Pinpoint the cell where the given text exists, returning its [x, y] midpoint coordinate. 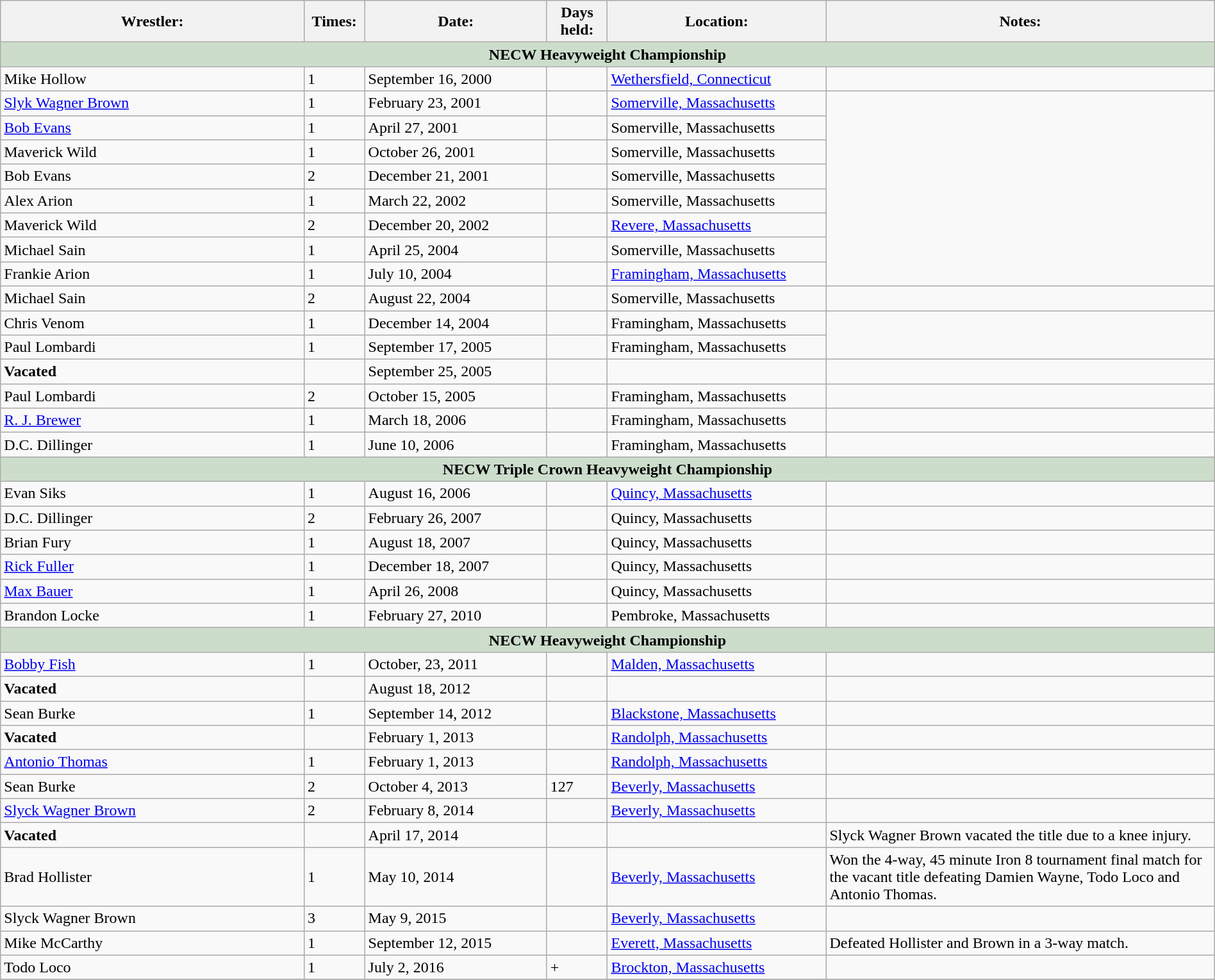
Alex Arion [153, 201]
Max Bauer [153, 591]
R. J. Brewer [153, 420]
April 25, 2004 [456, 249]
Notes: [1020, 22]
September 25, 2005 [456, 372]
September 14, 2012 [456, 713]
December 20, 2002 [456, 225]
Wethersfield, Connecticut [716, 79]
Mike McCarthy [153, 943]
February 23, 2001 [456, 103]
Location: [716, 22]
Bobby Fish [153, 664]
Brad Hollister [153, 877]
May 9, 2015 [456, 918]
Antonio Thomas [153, 762]
Frankie Arion [153, 274]
September 12, 2015 [456, 943]
June 10, 2006 [456, 445]
3 [335, 918]
July 2, 2016 [456, 967]
Defeated Hollister and Brown in a 3-way match. [1020, 943]
August 18, 2007 [456, 542]
October 4, 2013 [456, 786]
Malden, Massachusetts [716, 664]
October 26, 2001 [456, 152]
Slyk Wagner Brown [153, 103]
127 [577, 786]
Date: [456, 22]
September 16, 2000 [456, 79]
August 16, 2006 [456, 494]
July 10, 2004 [456, 274]
Wrestler: [153, 22]
September 17, 2005 [456, 347]
April 17, 2014 [456, 835]
+ [577, 967]
Mike Hollow [153, 79]
Times: [335, 22]
Everett, Massachusetts [716, 943]
Daysheld: [577, 22]
April 26, 2008 [456, 591]
Chris Venom [153, 322]
August 22, 2004 [456, 298]
October 15, 2005 [456, 396]
December 21, 2001 [456, 176]
Slyck Wagner Brown vacated the title due to a knee injury. [1020, 835]
February 27, 2010 [456, 615]
NECW Triple Crown Heavyweight Championship [607, 469]
December 14, 2004 [456, 322]
Blackstone, Massachusetts [716, 713]
Revere, Massachusetts [716, 225]
Won the 4-way, 45 minute Iron 8 tournament final match for the vacant title defeating Damien Wayne, Todo Loco and Antonio Thomas. [1020, 877]
February 26, 2007 [456, 518]
Todo Loco [153, 967]
August 18, 2012 [456, 688]
Pembroke, Massachusetts [716, 615]
May 10, 2014 [456, 877]
March 22, 2002 [456, 201]
Brandon Locke [153, 615]
March 18, 2006 [456, 420]
Rick Fuller [153, 567]
February 8, 2014 [456, 811]
December 18, 2007 [456, 567]
April 27, 2001 [456, 128]
Evan Siks [153, 494]
Brian Fury [153, 542]
October, 23, 2011 [456, 664]
Brockton, Massachusetts [716, 967]
